Output the (X, Y) coordinate of the center of the cell containing the given text.  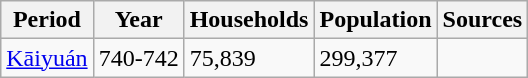
Kāiyuán (47, 58)
Year (138, 20)
Households (249, 20)
Population (376, 20)
Period (47, 20)
299,377 (376, 58)
75,839 (249, 58)
740-742 (138, 58)
Sources (482, 20)
